Scan for the cell matching the given text and deliver its (x, y) coordinate at center. 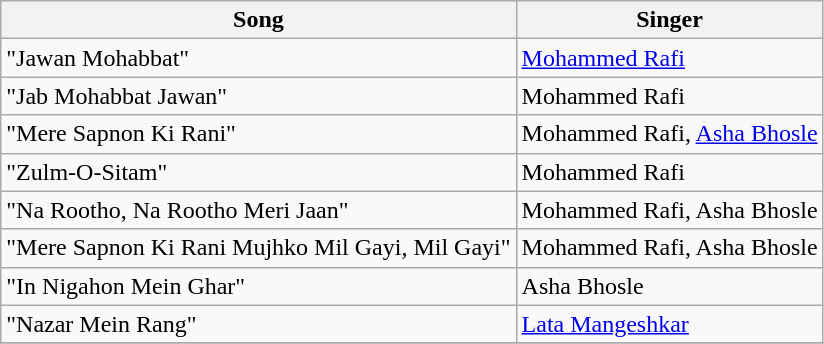
"Nazar Mein Rang" (258, 324)
Lata Mangeshkar (670, 324)
"Mere Sapnon Ki Rani Mujhko Mil Gayi, Mil Gayi" (258, 248)
Song (258, 20)
"Jab Mohabbat Jawan" (258, 96)
Singer (670, 20)
"Na Rootho, Na Rootho Meri Jaan" (258, 210)
"Jawan Mohabbat" (258, 58)
"Zulm-O-Sitam" (258, 172)
"In Nigahon Mein Ghar" (258, 286)
Asha Bhosle (670, 286)
"Mere Sapnon Ki Rani" (258, 134)
